Return (X, Y) of the center of cell containing provided text 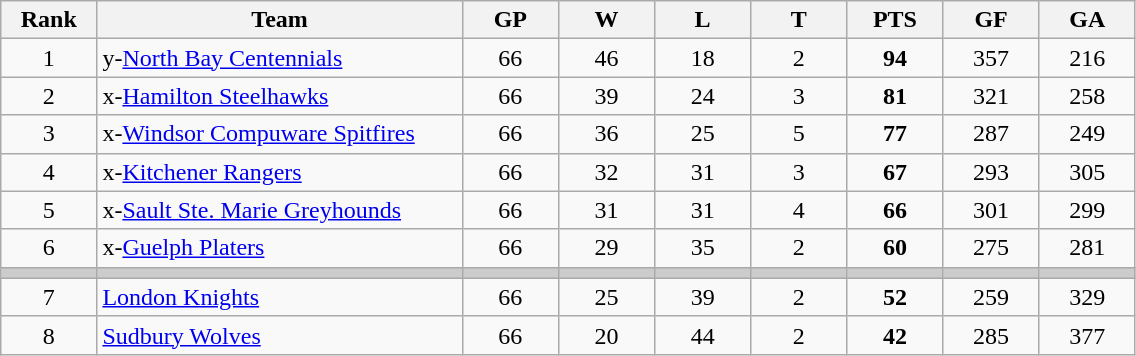
8 (49, 335)
329 (1087, 297)
321 (991, 96)
x-Hamilton Steelhawks (280, 96)
357 (991, 58)
216 (1087, 58)
y-North Bay Centennials (280, 58)
249 (1087, 134)
29 (606, 248)
60 (895, 248)
x-Guelph Platers (280, 248)
6 (49, 248)
281 (1087, 248)
94 (895, 58)
GP (510, 20)
W (606, 20)
301 (991, 210)
77 (895, 134)
299 (1087, 210)
285 (991, 335)
x-Sault Ste. Marie Greyhounds (280, 210)
x-Kitchener Rangers (280, 172)
377 (1087, 335)
52 (895, 297)
81 (895, 96)
GA (1087, 20)
275 (991, 248)
44 (703, 335)
293 (991, 172)
20 (606, 335)
x-Windsor Compuware Spitfires (280, 134)
GF (991, 20)
258 (1087, 96)
67 (895, 172)
305 (1087, 172)
287 (991, 134)
46 (606, 58)
L (703, 20)
259 (991, 297)
London Knights (280, 297)
18 (703, 58)
Sudbury Wolves (280, 335)
35 (703, 248)
Rank (49, 20)
1 (49, 58)
Team (280, 20)
42 (895, 335)
PTS (895, 20)
7 (49, 297)
24 (703, 96)
36 (606, 134)
32 (606, 172)
T (799, 20)
